Return (X, Y) of the center of cell containing provided text 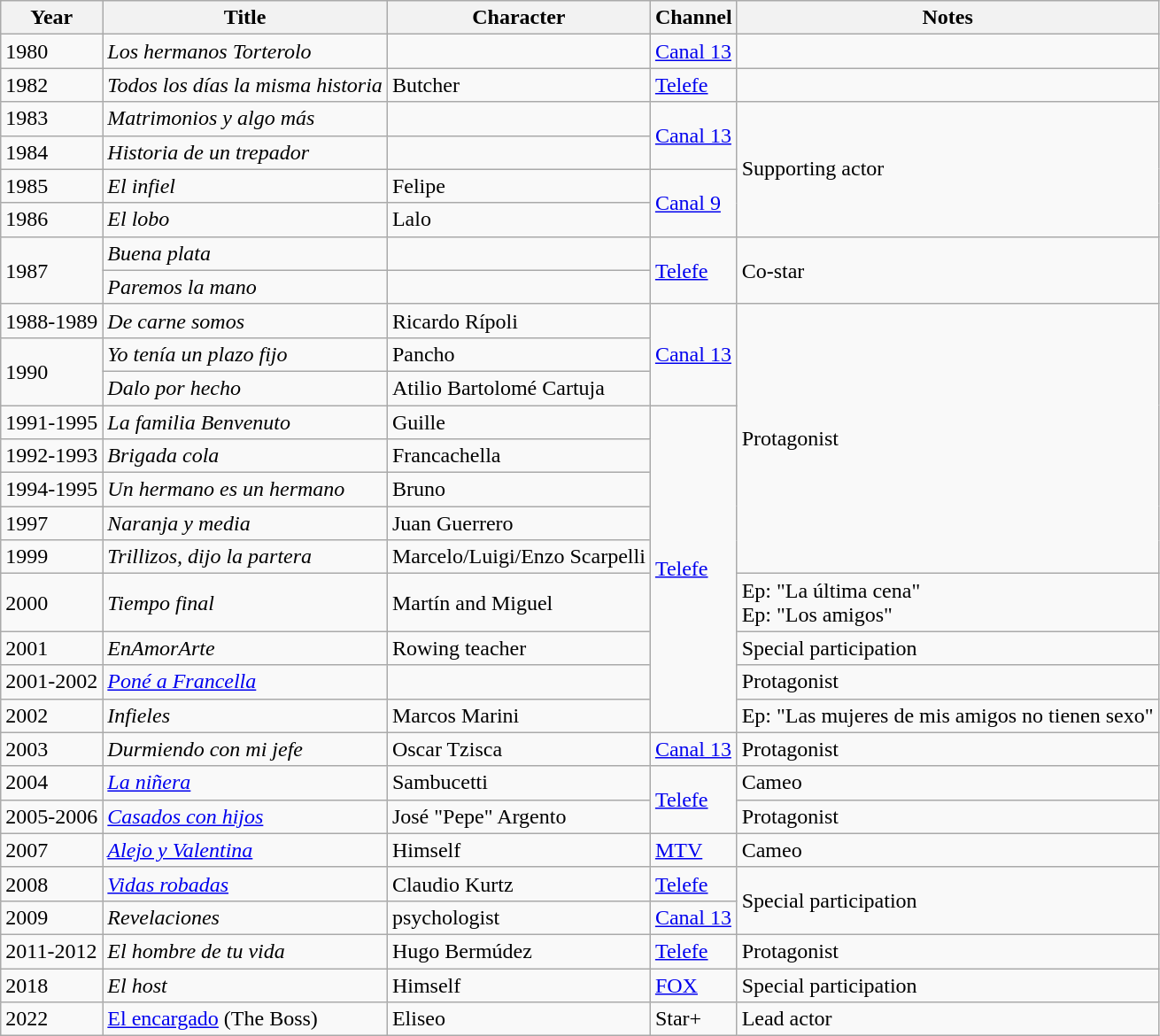
Todos los días la misma historia (245, 85)
1983 (51, 119)
2007 (51, 850)
Ricardo Rípoli (519, 321)
Durmiendo con mi jefe (245, 749)
2009 (51, 917)
Rowing teacher (519, 648)
2001-2002 (51, 682)
El infiel (245, 186)
Pancho (519, 354)
Felipe (519, 186)
Canal 9 (693, 203)
Dalo por hecho (245, 388)
MTV (693, 850)
psychologist (519, 917)
FOX (693, 986)
Notes (947, 18)
1994-1995 (51, 490)
2003 (51, 749)
Marcelo/Luigi/Enzo Scarpelli (519, 557)
Francachella (519, 456)
Revelaciones (245, 917)
2011-2012 (51, 951)
Butcher (519, 85)
Oscar Tzisca (519, 749)
Casados con hijos (245, 816)
Infieles (245, 715)
Vidas robadas (245, 884)
Ep: "La última cena"Ep: "Los amigos" (947, 602)
La familia Benvenuto (245, 422)
2000 (51, 602)
Brigada cola (245, 456)
Year (51, 18)
Tiempo final (245, 602)
2018 (51, 986)
Eliseo (519, 1019)
Hugo Bermúdez (519, 951)
1980 (51, 51)
Ep: "Las mujeres de mis amigos no tienen sexo" (947, 715)
Poné a Francella (245, 682)
Historia de un trepador (245, 152)
1987 (51, 270)
De carne somos (245, 321)
El encargado (The Boss) (245, 1019)
Claudio Kurtz (519, 884)
Character (519, 18)
Guille (519, 422)
Naranja y media (245, 523)
2001 (51, 648)
1997 (51, 523)
Lead actor (947, 1019)
La niñera (245, 783)
2022 (51, 1019)
Martín and Miguel (519, 602)
1990 (51, 371)
Paremos la mano (245, 287)
Buena plata (245, 253)
Co-star (947, 270)
El hombre de tu vida (245, 951)
Sambucetti (519, 783)
El host (245, 986)
2002 (51, 715)
2005-2006 (51, 816)
Bruno (519, 490)
Trillizos, dijo la partera (245, 557)
José "Pepe" Argento (519, 816)
1999 (51, 557)
Marcos Marini (519, 715)
1991-1995 (51, 422)
EnAmorArte (245, 648)
Yo tenía un plazo fijo (245, 354)
Matrimonios y algo más (245, 119)
Lalo (519, 220)
2004 (51, 783)
2008 (51, 884)
1992-1993 (51, 456)
Supporting actor (947, 169)
Title (245, 18)
Los hermanos Torterolo (245, 51)
Alejo y Valentina (245, 850)
1982 (51, 85)
Atilio Bartolomé Cartuja (519, 388)
1988-1989 (51, 321)
El lobo (245, 220)
1984 (51, 152)
Star+ (693, 1019)
Un hermano es un hermano (245, 490)
1985 (51, 186)
Juan Guerrero (519, 523)
Channel (693, 18)
1986 (51, 220)
